Pinpoint the cell where the given text exists, returning its [x, y] midpoint coordinate. 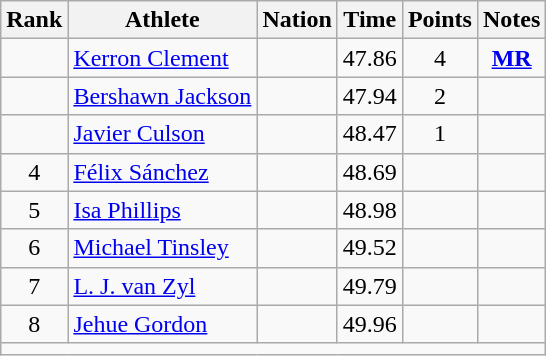
47.86 [370, 58]
Rank [34, 20]
49.79 [370, 286]
Athlete [162, 20]
Notes [511, 20]
Bershawn Jackson [162, 96]
48.47 [370, 134]
MR [511, 58]
8 [34, 324]
48.69 [370, 172]
49.96 [370, 324]
7 [34, 286]
5 [34, 210]
49.52 [370, 248]
Isa Phillips [162, 210]
2 [440, 96]
6 [34, 248]
Time [370, 20]
Nation [297, 20]
48.98 [370, 210]
Javier Culson [162, 134]
Jehue Gordon [162, 324]
47.94 [370, 96]
Michael Tinsley [162, 248]
Félix Sánchez [162, 172]
Kerron Clement [162, 58]
L. J. van Zyl [162, 286]
1 [440, 134]
Points [440, 20]
